Return (X, Y) of the center of cell containing provided text 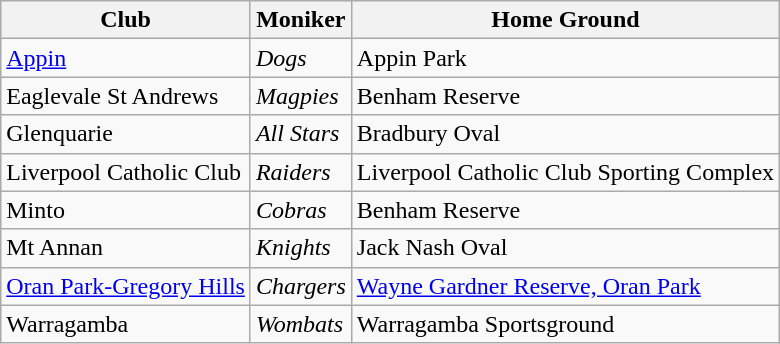
Moniker (300, 20)
Mt Annan (126, 248)
Warragamba Sportsground (565, 324)
Oran Park-Gregory Hills (126, 286)
All Stars (300, 134)
Knights (300, 248)
Appin Park (565, 58)
Appin (126, 58)
Warragamba (126, 324)
Wayne Gardner Reserve, Oran Park (565, 286)
Magpies (300, 96)
Dogs (300, 58)
Liverpool Catholic Club Sporting Complex (565, 172)
Bradbury Oval (565, 134)
Cobras (300, 210)
Club (126, 20)
Minto (126, 210)
Home Ground (565, 20)
Jack Nash Oval (565, 248)
Raiders (300, 172)
Eaglevale St Andrews (126, 96)
Glenquarie (126, 134)
Chargers (300, 286)
Liverpool Catholic Club (126, 172)
Wombats (300, 324)
